Pinpoint the cell where the given text exists, returning its (x, y) midpoint coordinate. 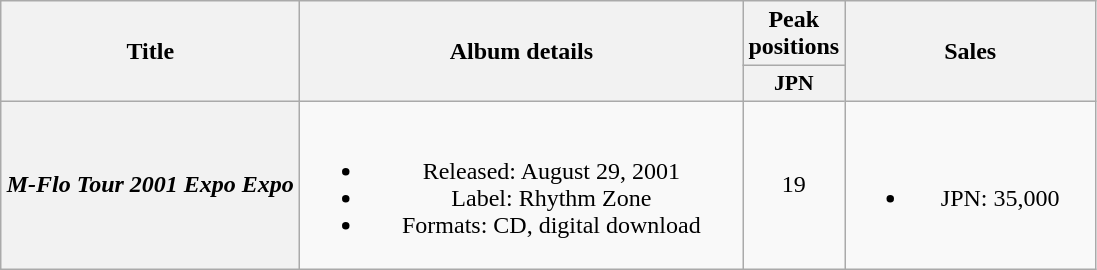
JPN (794, 84)
Released: August 29, 2001Label: Rhythm ZoneFormats: CD, digital download (522, 184)
JPN: 35,000 (970, 184)
Sales (970, 52)
Peak positions (794, 34)
M-Flo Tour 2001 Expo Expo (150, 184)
Title (150, 52)
Album details (522, 52)
19 (794, 184)
